Locate the cell with the specified text and output its [x, y] center coordinate. 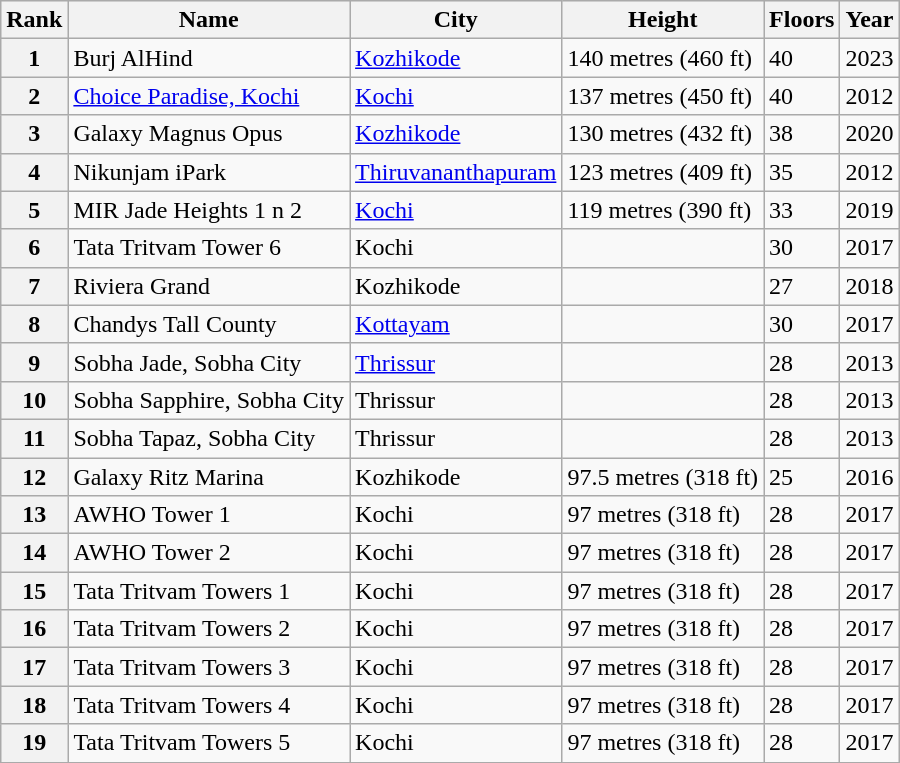
15 [34, 591]
97.5 metres (318 ft) [663, 477]
18 [34, 705]
Riviera Grand [209, 286]
3 [34, 134]
Nikunjam iPark [209, 172]
17 [34, 667]
Choice Paradise, Kochi [209, 96]
13 [34, 515]
Sobha Jade, Sobha City [209, 362]
14 [34, 553]
MIR Jade Heights 1 n 2 [209, 210]
11 [34, 438]
25 [802, 477]
8 [34, 324]
Burj AlHind [209, 58]
123 metres (409 ft) [663, 172]
City [456, 20]
33 [802, 210]
Tata Tritvam Towers 2 [209, 629]
12 [34, 477]
AWHO Tower 2 [209, 553]
27 [802, 286]
2020 [870, 134]
7 [34, 286]
10 [34, 400]
2019 [870, 210]
5 [34, 210]
130 metres (432 ft) [663, 134]
2018 [870, 286]
Name [209, 20]
2016 [870, 477]
2 [34, 96]
2023 [870, 58]
Tata Tritvam Towers 4 [209, 705]
Tata Tritvam Tower 6 [209, 248]
Tata Tritvam Towers 5 [209, 743]
Year [870, 20]
Tata Tritvam Towers 1 [209, 591]
35 [802, 172]
Kottayam [456, 324]
Sobha Tapaz, Sobha City [209, 438]
Tata Tritvam Towers 3 [209, 667]
Rank [34, 20]
9 [34, 362]
Chandys Tall County [209, 324]
Galaxy Magnus Opus [209, 134]
Floors [802, 20]
4 [34, 172]
6 [34, 248]
140 metres (460 ft) [663, 58]
119 metres (390 ft) [663, 210]
19 [34, 743]
38 [802, 134]
137 metres (450 ft) [663, 96]
Height [663, 20]
Galaxy Ritz Marina [209, 477]
AWHO Tower 1 [209, 515]
Thiruvananthapuram [456, 172]
16 [34, 629]
Sobha Sapphire, Sobha City [209, 400]
1 [34, 58]
